Determine the (x, y) coordinate at the center of the cell enclosing the given text.  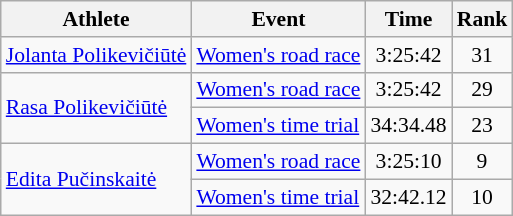
Time (408, 19)
Event (278, 19)
23 (482, 126)
31 (482, 55)
Jolanta Polikevičiūtė (96, 55)
3:25:10 (408, 162)
9 (482, 162)
Edita Pučinskaitė (96, 180)
Athlete (96, 19)
32:42.12 (408, 197)
Rank (482, 19)
34:34.48 (408, 126)
Rasa Polikevičiūtė (96, 108)
10 (482, 197)
29 (482, 90)
